Extract the (X, Y) coordinate from the center of the cell holding the provided text.  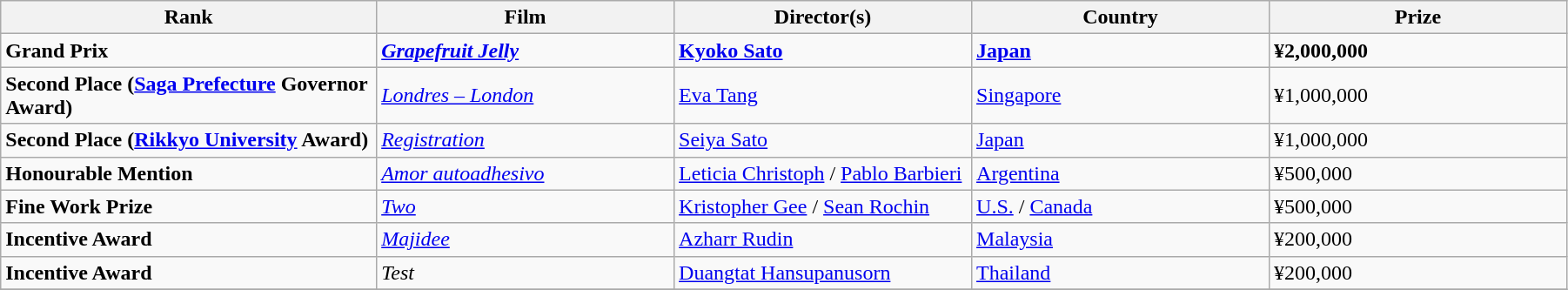
U.S. / Canada (1121, 206)
Second Place (Saga Prefecture Governor Award) (189, 96)
Rank (189, 17)
Grand Prix (189, 51)
Kyoko Sato (823, 51)
Prize (1417, 17)
Argentina (1121, 173)
Honourable Mention (189, 173)
Singapore (1121, 96)
Duangtat Hansupanusorn (823, 273)
¥2,000,000 (1417, 51)
Amor autoadhesivo (526, 173)
Malaysia (1121, 239)
Country (1121, 17)
Londres – London (526, 96)
Grapefruit Jelly (526, 51)
Director(s) (823, 17)
Fine Work Prize (189, 206)
Film (526, 17)
Seiya Sato (823, 140)
Majidee (526, 239)
Two (526, 206)
Test (526, 273)
Eva Tang (823, 96)
Leticia Christoph / Pablo Barbieri (823, 173)
Thailand (1121, 273)
Azharr Rudin (823, 239)
Registration (526, 140)
Kristopher Gee / Sean Rochin (823, 206)
Second Place (Rikkyo University Award) (189, 140)
